Provide the (x, y) coordinate of the cell's center where the given text is located.  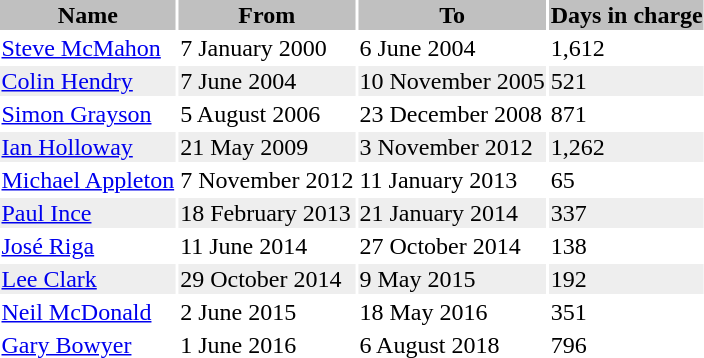
Colin Hendry (88, 81)
Simon Grayson (88, 114)
3 November 2012 (452, 147)
José Riga (88, 246)
Days in charge (626, 15)
21 January 2014 (452, 213)
18 May 2016 (452, 312)
Michael Appleton (88, 180)
351 (626, 312)
138 (626, 246)
9 May 2015 (452, 279)
Lee Clark (88, 279)
11 June 2014 (267, 246)
2 June 2015 (267, 312)
6 June 2004 (452, 48)
11 January 2013 (452, 180)
Neil McDonald (88, 312)
521 (626, 81)
Steve McMahon (88, 48)
337 (626, 213)
21 May 2009 (267, 147)
Name (88, 15)
5 August 2006 (267, 114)
18 February 2013 (267, 213)
871 (626, 114)
7 November 2012 (267, 180)
27 October 2014 (452, 246)
7 June 2004 (267, 81)
1,262 (626, 147)
1,612 (626, 48)
65 (626, 180)
29 October 2014 (267, 279)
From (267, 15)
7 January 2000 (267, 48)
23 December 2008 (452, 114)
10 November 2005 (452, 81)
Paul Ince (88, 213)
192 (626, 279)
Ian Holloway (88, 147)
To (452, 15)
